Find where the given text appears and provide that cell's center as (X, Y) coordinate. 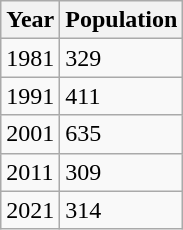
1981 (30, 58)
314 (122, 210)
Year (30, 20)
1991 (30, 96)
Population (122, 20)
2011 (30, 172)
2021 (30, 210)
309 (122, 172)
329 (122, 58)
411 (122, 96)
2001 (30, 134)
635 (122, 134)
